Return [x, y] of the center of cell containing provided text 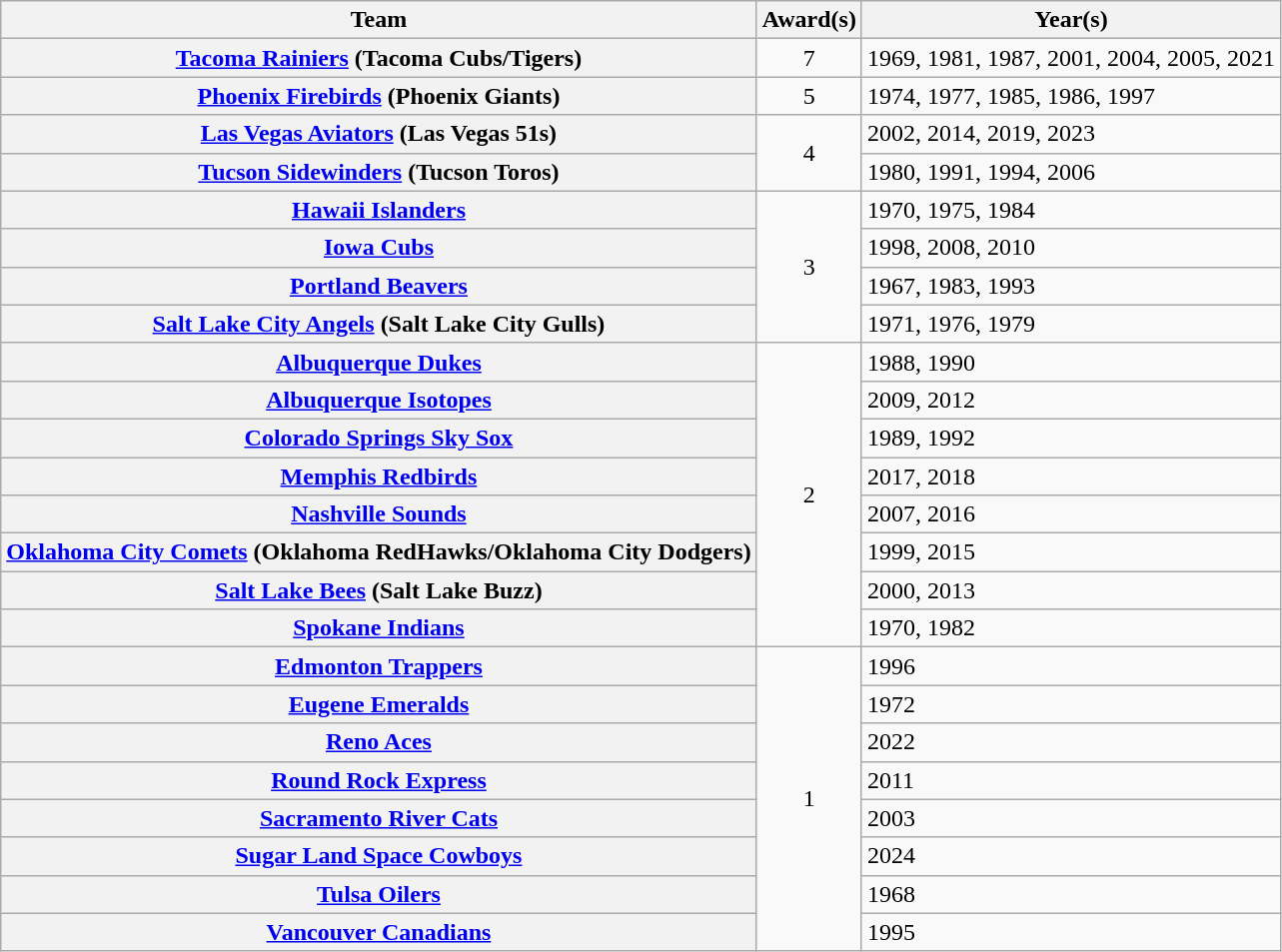
2007, 2016 [1071, 514]
Tucson Sidewinders (Tucson Toros) [379, 172]
2003 [1071, 818]
1967, 1983, 1993 [1071, 286]
1972 [1071, 704]
Edmonton Trappers [379, 666]
Salt Lake City Angels (Salt Lake City Gulls) [379, 324]
3 [809, 267]
1969, 1981, 1987, 2001, 2004, 2005, 2021 [1071, 58]
Eugene Emeralds [379, 704]
4 [809, 153]
2011 [1071, 780]
Tulsa Oilers [379, 894]
Sacramento River Cats [379, 818]
2009, 2012 [1071, 400]
1995 [1071, 932]
Award(s) [809, 20]
Portland Beavers [379, 286]
1980, 1991, 1994, 2006 [1071, 172]
1971, 1976, 1979 [1071, 324]
Year(s) [1071, 20]
Nashville Sounds [379, 514]
2000, 2013 [1071, 590]
Round Rock Express [379, 780]
Hawaii Islanders [379, 210]
1970, 1975, 1984 [1071, 210]
Colorado Springs Sky Sox [379, 438]
1989, 1992 [1071, 438]
Iowa Cubs [379, 248]
2017, 2018 [1071, 476]
5 [809, 96]
1974, 1977, 1985, 1986, 1997 [1071, 96]
Salt Lake Bees (Salt Lake Buzz) [379, 590]
2 [809, 494]
Las Vegas Aviators (Las Vegas 51s) [379, 134]
Vancouver Canadians [379, 932]
Albuquerque Isotopes [379, 400]
2022 [1071, 742]
7 [809, 58]
1999, 2015 [1071, 552]
1998, 2008, 2010 [1071, 248]
1996 [1071, 666]
2002, 2014, 2019, 2023 [1071, 134]
Tacoma Rainiers (Tacoma Cubs/Tigers) [379, 58]
Team [379, 20]
Oklahoma City Comets (Oklahoma RedHawks/Oklahoma City Dodgers) [379, 552]
Sugar Land Space Cowboys [379, 856]
1988, 1990 [1071, 362]
1968 [1071, 894]
1 [809, 799]
Albuquerque Dukes [379, 362]
Reno Aces [379, 742]
Phoenix Firebirds (Phoenix Giants) [379, 96]
2024 [1071, 856]
Memphis Redbirds [379, 476]
1970, 1982 [1071, 628]
Spokane Indians [379, 628]
